Output the (x, y) coordinate of the center of the cell containing the given text.  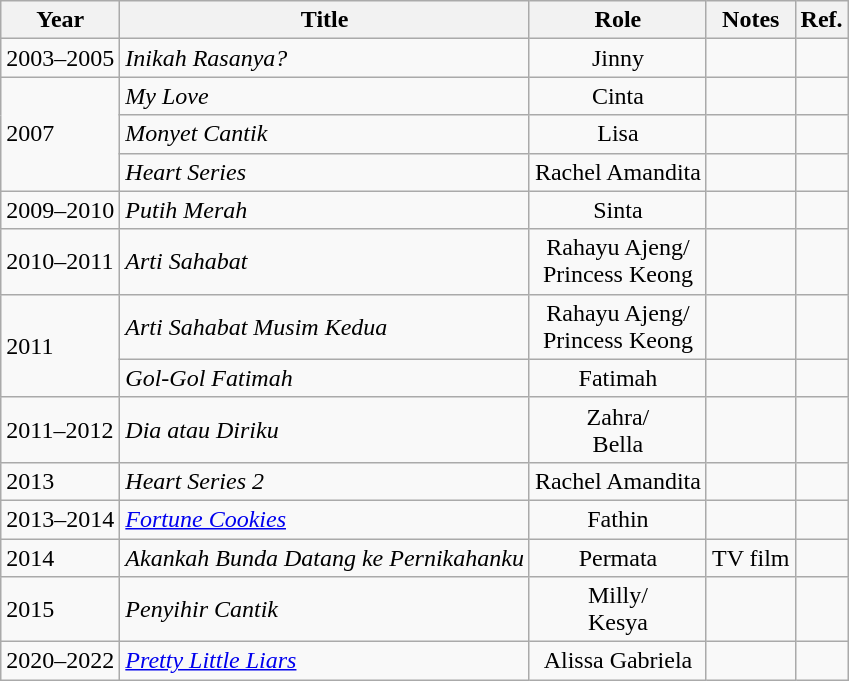
2009–2010 (60, 210)
Title (325, 20)
Arti Sahabat (325, 262)
Heart Series 2 (325, 481)
2015 (60, 610)
Role (618, 20)
2014 (60, 557)
Fathin (618, 519)
2007 (60, 134)
My Love (325, 96)
TV film (750, 557)
Cinta (618, 96)
Alissa Gabriela (618, 661)
Penyihir Cantik (325, 610)
Monyet Cantik (325, 134)
Inikah Rasanya? (325, 58)
Jinny (618, 58)
Lisa (618, 134)
Sinta (618, 210)
Ref. (822, 20)
2013–2014 (60, 519)
2020–2022 (60, 661)
Putih Merah (325, 210)
2011–2012 (60, 430)
Year (60, 20)
2013 (60, 481)
2011 (60, 346)
Akankah Bunda Datang ke Pernikahanku (325, 557)
Arti Sahabat Musim Kedua (325, 326)
2010–2011 (60, 262)
Gol-Gol Fatimah (325, 378)
2003–2005 (60, 58)
Fatimah (618, 378)
Heart Series (325, 172)
Pretty Little Liars (325, 661)
Notes (750, 20)
Fortune Cookies (325, 519)
Milly/Kesya (618, 610)
Permata (618, 557)
Dia atau Diriku (325, 430)
Zahra/Bella (618, 430)
